Pinpoint the cell where the given text exists, returning its (X, Y) midpoint coordinate. 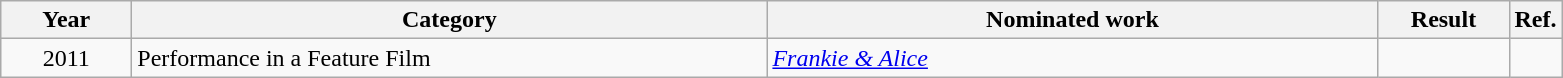
Performance in a Feature Film (450, 58)
Frankie & Alice (1072, 58)
Year (66, 20)
Result (1444, 20)
Ref. (1536, 20)
Nominated work (1072, 20)
Category (450, 20)
2011 (66, 58)
